Find where the given text appears and provide that cell's center as (x, y) coordinate. 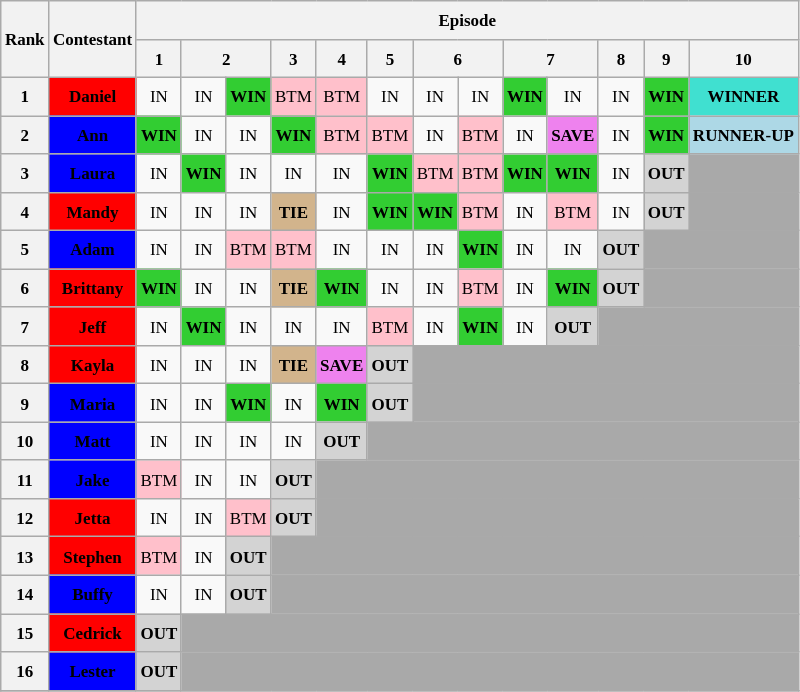
Jetta (93, 518)
Mandy (93, 212)
12 (25, 518)
11 (25, 480)
14 (25, 595)
Brittany (93, 288)
RUNNER-UP (744, 135)
Episode (467, 20)
Matt (93, 441)
Jeff (93, 326)
Contestant (93, 40)
Stephen (93, 556)
Jake (93, 480)
Maria (93, 403)
15 (25, 633)
Daniel (93, 97)
16 (25, 671)
Adam (93, 250)
Buffy (93, 595)
Cedrick (93, 633)
Laura (93, 173)
Lester (93, 671)
WINNER (744, 97)
13 (25, 556)
Rank (25, 40)
Ann (93, 135)
Kayla (93, 365)
